Determine the (x, y) coordinate at the center of the cell enclosing the given text.  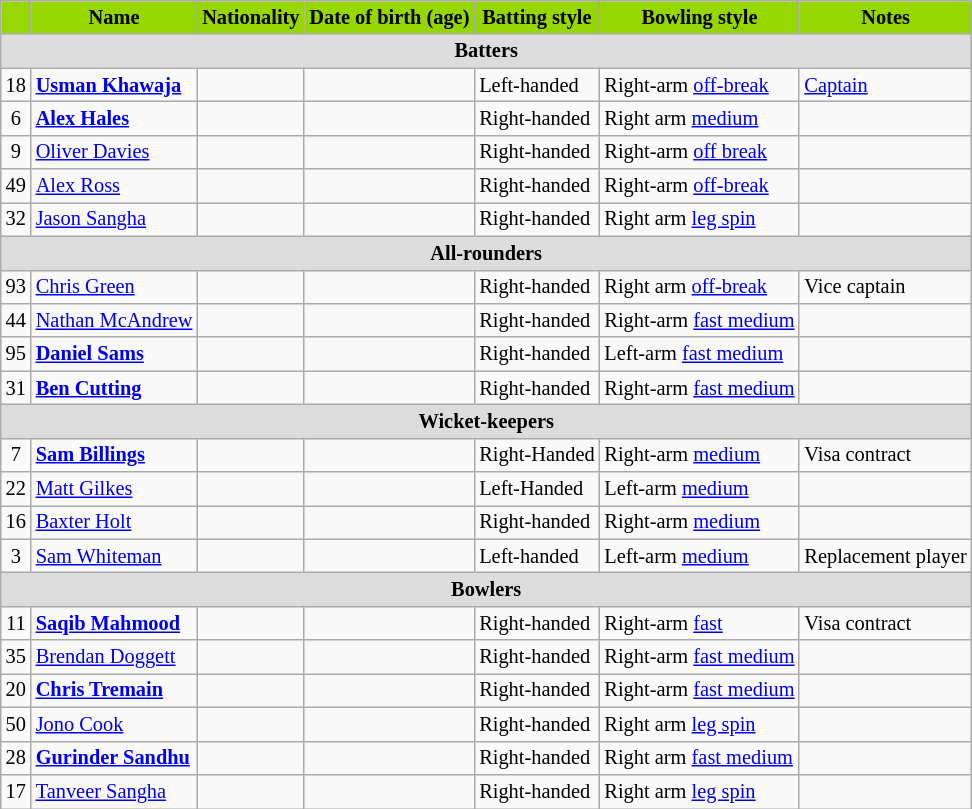
Captain (885, 85)
Gurinder Sandhu (114, 758)
3 (16, 556)
Sam Billings (114, 455)
Saqib Mahmood (114, 623)
Alex Hales (114, 118)
Batters (486, 51)
22 (16, 489)
Matt Gilkes (114, 489)
44 (16, 320)
Sam Whiteman (114, 556)
93 (16, 287)
6 (16, 118)
Chris Green (114, 287)
Batting style (536, 17)
Baxter Holt (114, 522)
Name (114, 17)
35 (16, 657)
Wicket-keepers (486, 421)
Brendan Doggett (114, 657)
28 (16, 758)
Tanveer Sangha (114, 791)
49 (16, 186)
Nationality (250, 17)
Right-arm fast (700, 623)
95 (16, 354)
Bowling style (700, 17)
11 (16, 623)
Nathan McAndrew (114, 320)
All-rounders (486, 253)
32 (16, 219)
Usman Khawaja (114, 85)
Right arm fast medium (700, 758)
Right-arm off break (700, 152)
Ben Cutting (114, 388)
Left-arm fast medium (700, 354)
7 (16, 455)
Left-Handed (536, 489)
Vice captain (885, 287)
Daniel Sams (114, 354)
Replacement player (885, 556)
Notes (885, 17)
16 (16, 522)
Alex Ross (114, 186)
Jono Cook (114, 724)
Right-Handed (536, 455)
Chris Tremain (114, 690)
Oliver Davies (114, 152)
17 (16, 791)
20 (16, 690)
50 (16, 724)
Date of birth (age) (389, 17)
Bowlers (486, 589)
Jason Sangha (114, 219)
Right arm medium (700, 118)
18 (16, 85)
31 (16, 388)
9 (16, 152)
Right arm off-break (700, 287)
